For the text-containing cell, return its midpoint in (X, Y) coordinate format. 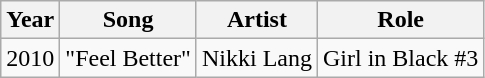
Artist (256, 20)
Song (128, 20)
"Feel Better" (128, 58)
Girl in Black #3 (400, 58)
2010 (30, 58)
Role (400, 20)
Year (30, 20)
Nikki Lang (256, 58)
